Identify which cell holds the provided text, then report its (x, y) central coordinate. 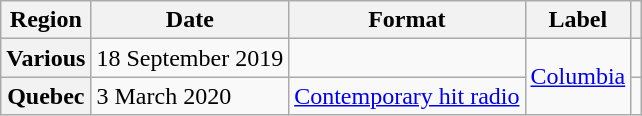
Quebec (46, 96)
Label (578, 20)
Contemporary hit radio (407, 96)
3 March 2020 (190, 96)
Various (46, 58)
18 September 2019 (190, 58)
Region (46, 20)
Columbia (578, 77)
Date (190, 20)
Format (407, 20)
